Return [X, Y] of the center of cell containing provided text 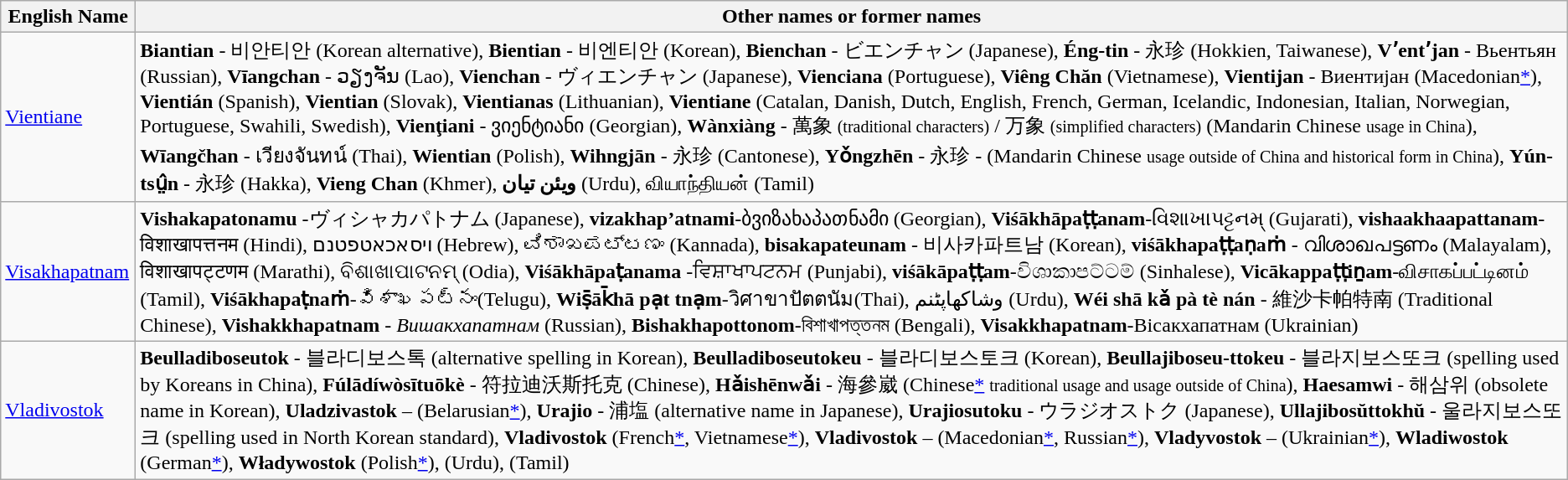
Other names or former names [851, 17]
Visakhapatnam [69, 271]
English Name [69, 17]
Vladivostok [69, 410]
Vientiane [69, 117]
